For the text-containing cell, return its midpoint in [X, Y] coordinate format. 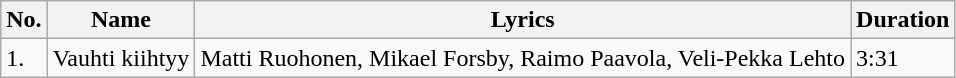
Lyrics [523, 20]
Vauhti kiihtyy [121, 58]
3:31 [903, 58]
No. [24, 20]
Matti Ruohonen, Mikael Forsby, Raimo Paavola, Veli-Pekka Lehto [523, 58]
Name [121, 20]
Duration [903, 20]
1. [24, 58]
